For the text-containing cell, return its midpoint in (X, Y) coordinate format. 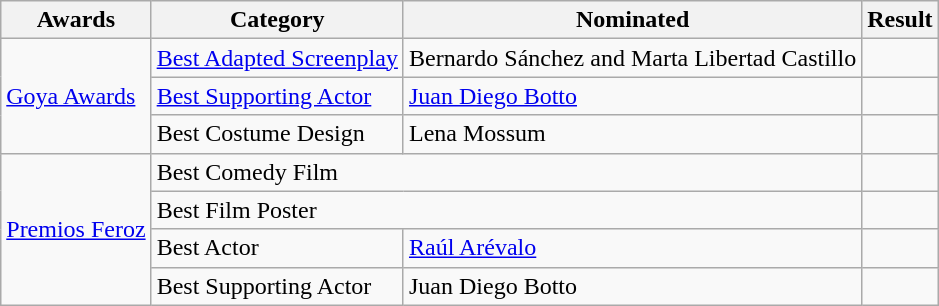
Premios Feroz (76, 229)
Category (277, 20)
Lena Mossum (632, 134)
Best Costume Design (277, 134)
Best Actor (277, 248)
Nominated (632, 20)
Best Film Poster (506, 210)
Goya Awards (76, 96)
Best Adapted Screenplay (277, 58)
Raúl Arévalo (632, 248)
Bernardo Sánchez and Marta Libertad Castillo (632, 58)
Result (900, 20)
Awards (76, 20)
Best Comedy Film (506, 172)
